Capture the cell that displays the provided text and extract its [x, y] central coordinate. 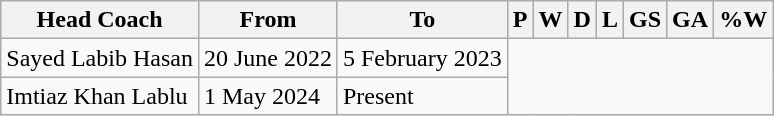
L [610, 20]
To [422, 20]
Head Coach [100, 20]
Sayed Labib Hasan [100, 58]
P [520, 20]
20 June 2022 [268, 58]
Present [422, 96]
5 February 2023 [422, 58]
GA [690, 20]
GS [644, 20]
From [268, 20]
1 May 2024 [268, 96]
Imtiaz Khan Lablu [100, 96]
%W [744, 20]
D [582, 20]
W [550, 20]
